Detect which cell encompasses the target text, then output its [X, Y] center coordinate. 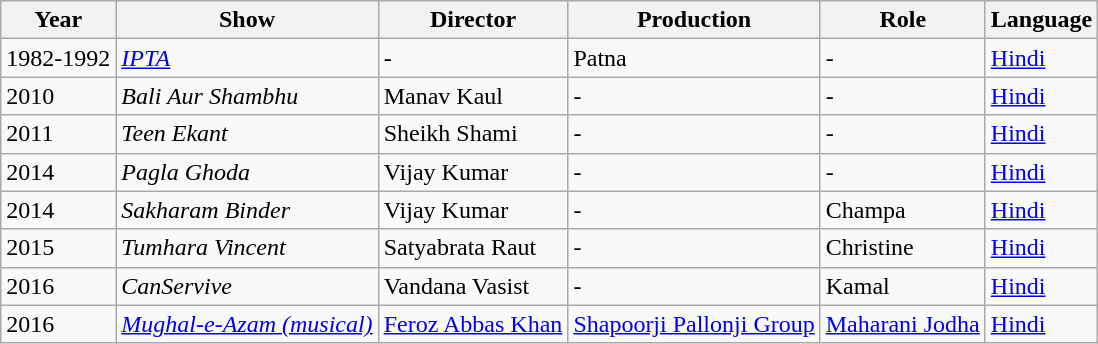
Feroz Abbas Khan [473, 324]
Champa [902, 210]
2015 [58, 248]
Mughal-e-Azam (musical) [247, 324]
CanServive [247, 286]
1982-1992 [58, 58]
2010 [58, 96]
Tumhara Vincent [247, 248]
Vandana Vasist [473, 286]
Teen Ekant [247, 134]
Christine [902, 248]
Production [694, 20]
Sheikh Shami [473, 134]
Year [58, 20]
Sakharam Binder [247, 210]
IPTA [247, 58]
2011 [58, 134]
Kamal [902, 286]
Manav Kaul [473, 96]
Bali Aur Shambhu [247, 96]
Pagla Ghoda [247, 172]
Role [902, 20]
Patna [694, 58]
Language [1041, 20]
Maharani Jodha [902, 324]
Director [473, 20]
Show [247, 20]
Satyabrata Raut [473, 248]
Shapoorji Pallonji Group [694, 324]
